Provide the [x, y] coordinate of the cell's center where the given text is located.  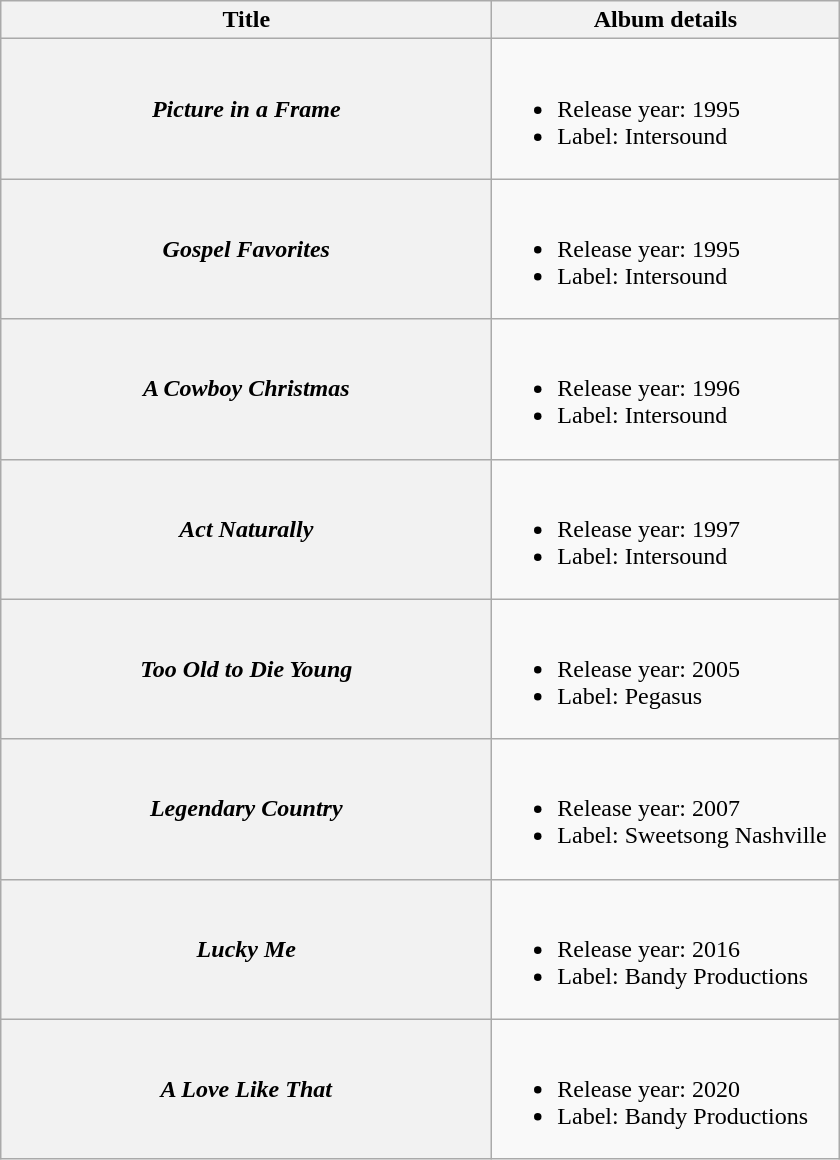
Lucky Me [246, 949]
Act Naturally [246, 529]
Release year: 1996Label: Intersound [666, 389]
Release year: 2020Label: Bandy Productions [666, 1089]
Release year: 1997Label: Intersound [666, 529]
Release year: 2016Label: Bandy Productions [666, 949]
A Love Like That [246, 1089]
Album details [666, 20]
A Cowboy Christmas [246, 389]
Legendary Country [246, 809]
Picture in a Frame [246, 109]
Release year: 2007Label: Sweetsong Nashville [666, 809]
Too Old to Die Young [246, 669]
Title [246, 20]
Release year: 2005Label: Pegasus [666, 669]
Gospel Favorites [246, 249]
